Find where the given text appears and provide that cell's center as (X, Y) coordinate. 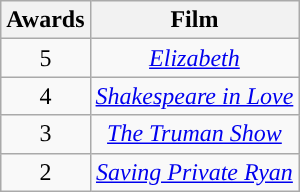
Film (194, 20)
2 (46, 172)
Saving Private Ryan (194, 172)
Elizabeth (194, 58)
Awards (46, 20)
5 (46, 58)
4 (46, 96)
The Truman Show (194, 134)
3 (46, 134)
Shakespeare in Love (194, 96)
